Determine the (x, y) coordinate at the center of the cell enclosing the given text.  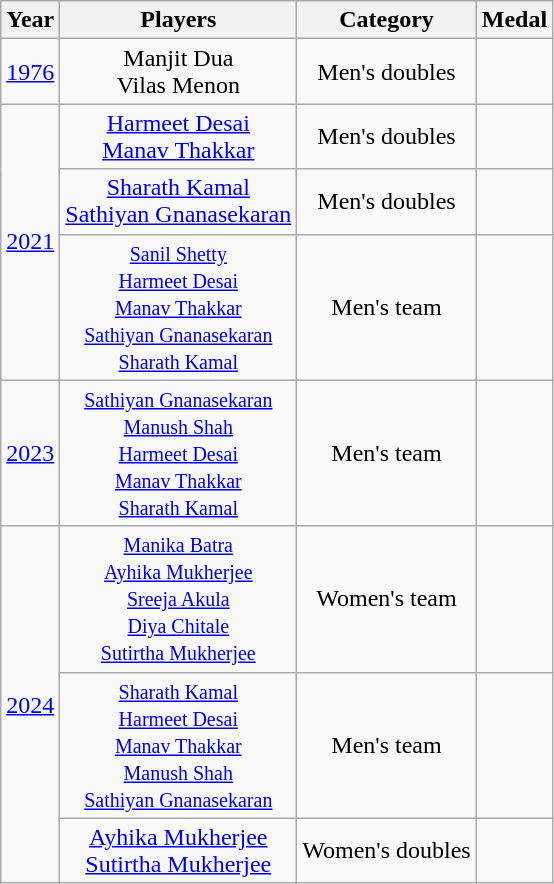
Manika BatraAyhika MukherjeeSreeja AkulaDiya ChitaleSutirtha Mukherjee (178, 599)
Ayhika MukherjeeSutirtha Mukherjee (178, 850)
Sanil ShettyHarmeet DesaiManav ThakkarSathiyan GnanasekaranSharath Kamal (178, 307)
Women's doubles (386, 850)
Players (178, 20)
Category (386, 20)
2021 (30, 242)
1976 (30, 72)
Medal (514, 20)
2024 (30, 704)
Sharath KamalSathiyan Gnanasekaran (178, 202)
Harmeet DesaiManav Thakkar (178, 136)
Sathiyan GnanasekaranManush ShahHarmeet DesaiManav ThakkarSharath Kamal (178, 453)
2023 (30, 453)
Manjit DuaVilas Menon (178, 72)
Sharath KamalHarmeet DesaiManav ThakkarManush ShahSathiyan Gnanasekaran (178, 745)
Women's team (386, 599)
Year (30, 20)
